Pinpoint the cell where the given text exists, returning its [x, y] midpoint coordinate. 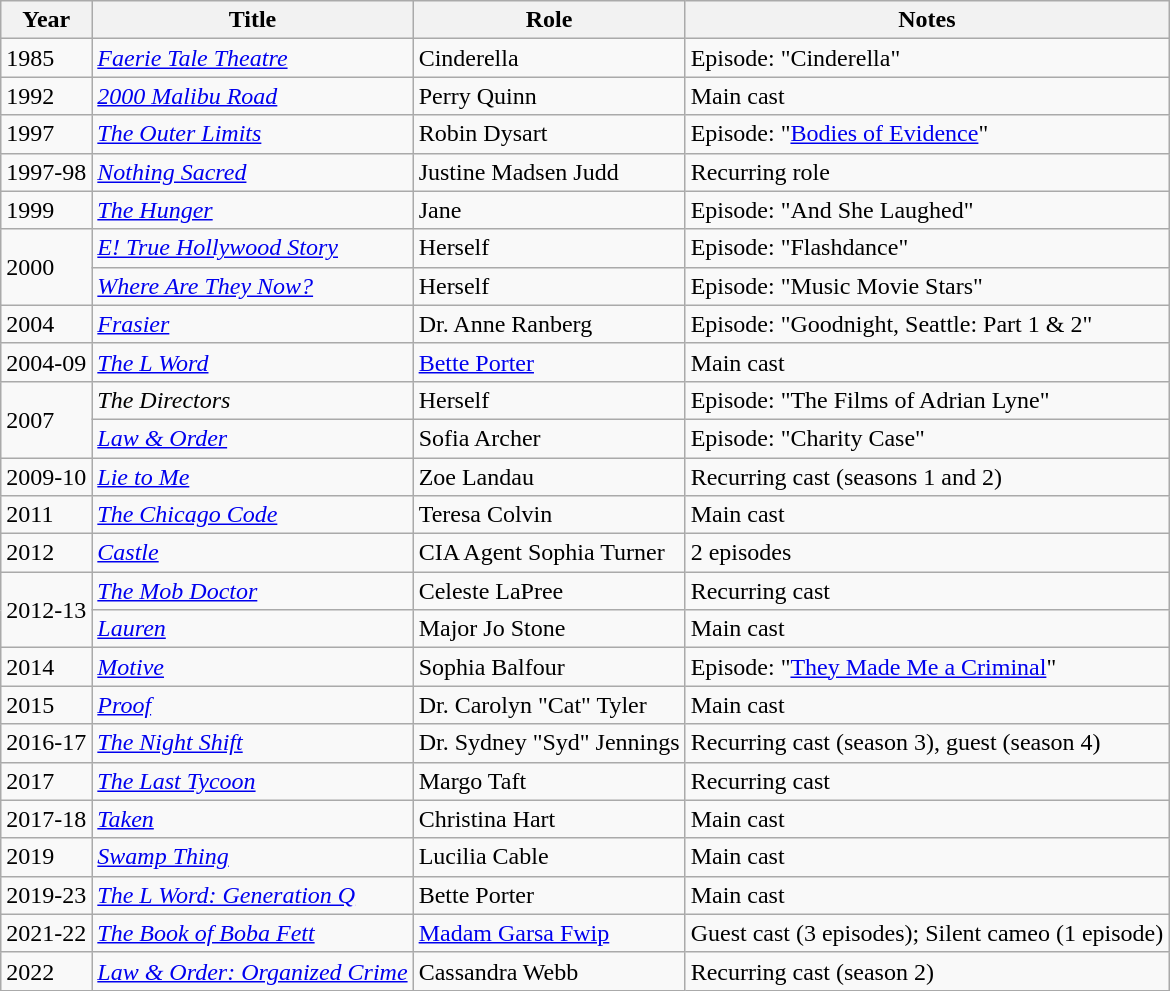
Notes [927, 20]
Sophia Balfour [549, 667]
Swamp Thing [252, 857]
2012-13 [46, 610]
Major Jo Stone [549, 629]
Dr. Carolyn "Cat" Tyler [549, 705]
Episode: "Music Movie Stars" [927, 286]
Episode: "And She Laughed" [927, 210]
Jane [549, 210]
Recurring cast (seasons 1 and 2) [927, 477]
2014 [46, 667]
Dr. Sydney "Syd" Jennings [549, 743]
2012 [46, 553]
The Last Tycoon [252, 781]
Margo Taft [549, 781]
The Book of Boba Fett [252, 933]
Episode: "Bodies of Evidence" [927, 134]
Recurring cast (season 2) [927, 971]
2017 [46, 781]
Taken [252, 819]
Episode: "Flashdance" [927, 248]
Madam Garsa Fwip [549, 933]
Cinderella [549, 58]
2009-10 [46, 477]
Lucilia Cable [549, 857]
Episode: "Goodnight, Seattle: Part 1 & 2" [927, 324]
2019-23 [46, 895]
Recurring role [927, 172]
2021-22 [46, 933]
Episode: "The Films of Adrian Lyne" [927, 400]
The L Word: Generation Q [252, 895]
2022 [46, 971]
Year [46, 20]
2019 [46, 857]
Episode: "They Made Me a Criminal" [927, 667]
Christina Hart [549, 819]
Where Are They Now? [252, 286]
Castle [252, 553]
The Directors [252, 400]
Justine Madsen Judd [549, 172]
2016-17 [46, 743]
2007 [46, 419]
Zoe Landau [549, 477]
Lie to Me [252, 477]
Nothing Sacred [252, 172]
1985 [46, 58]
Motive [252, 667]
Sofia Archer [549, 438]
The Night Shift [252, 743]
The L Word [252, 362]
E! True Hollywood Story [252, 248]
Law & Order: Organized Crime [252, 971]
1992 [46, 96]
Proof [252, 705]
Lauren [252, 629]
1999 [46, 210]
Title [252, 20]
2 episodes [927, 553]
2017-18 [46, 819]
Cassandra Webb [549, 971]
2015 [46, 705]
Faerie Tale Theatre [252, 58]
1997-98 [46, 172]
1997 [46, 134]
Episode: "Cinderella" [927, 58]
Robin Dysart [549, 134]
Guest cast (3 episodes); Silent cameo (1 episode) [927, 933]
Episode: "Charity Case" [927, 438]
2000 Malibu Road [252, 96]
Dr. Anne Ranberg [549, 324]
Frasier [252, 324]
2011 [46, 515]
CIA Agent Sophia Turner [549, 553]
2004 [46, 324]
Role [549, 20]
The Mob Doctor [252, 591]
Teresa Colvin [549, 515]
The Chicago Code [252, 515]
Celeste LaPree [549, 591]
2004-09 [46, 362]
The Outer Limits [252, 134]
Perry Quinn [549, 96]
2000 [46, 267]
Law & Order [252, 438]
The Hunger [252, 210]
Recurring cast (season 3), guest (season 4) [927, 743]
